For the text-containing cell, return its midpoint in [X, Y] coordinate format. 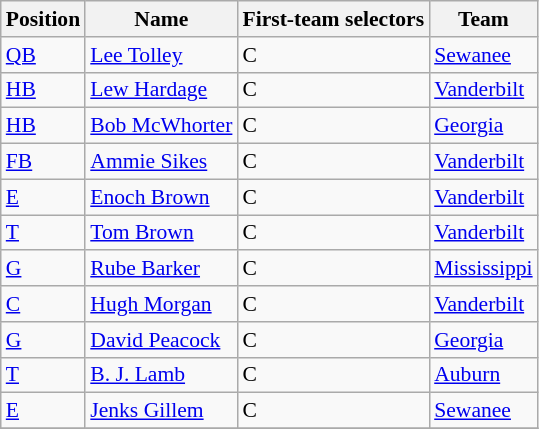
Hugh Morgan [161, 304]
Mississippi [484, 269]
Name [161, 19]
First-team selectors [333, 19]
FB [43, 162]
Ammie Sikes [161, 162]
Jenks Gillem [161, 411]
B. J. Lamb [161, 375]
Rube Barker [161, 269]
Auburn [484, 375]
David Peacock [161, 340]
Tom Brown [161, 233]
Lew Hardage [161, 90]
Bob McWhorter [161, 126]
Enoch Brown [161, 197]
Team [484, 19]
Lee Tolley [161, 55]
QB [43, 55]
Position [43, 19]
